Pinpoint the cell where the given text exists, returning its (X, Y) midpoint coordinate. 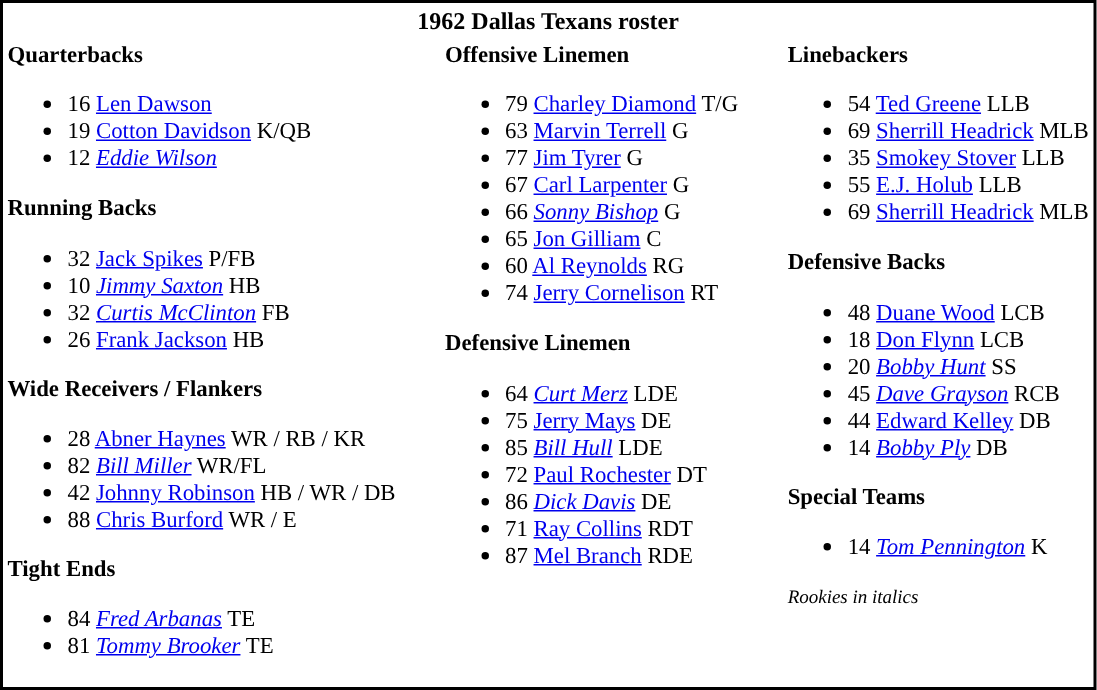
1962 Dallas Texans roster (548, 21)
